Search for the cell housing the specified text and yield its [x, y] center coordinate. 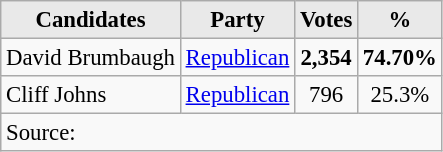
2,354 [326, 58]
% [400, 20]
796 [326, 95]
74.70% [400, 58]
Candidates [91, 20]
Cliff Johns [91, 95]
Party [237, 20]
25.3% [400, 95]
David Brumbaugh [91, 58]
Source: [222, 133]
Votes [326, 20]
